From the cell containing the given text, extract its center point as (x, y) coordinate. 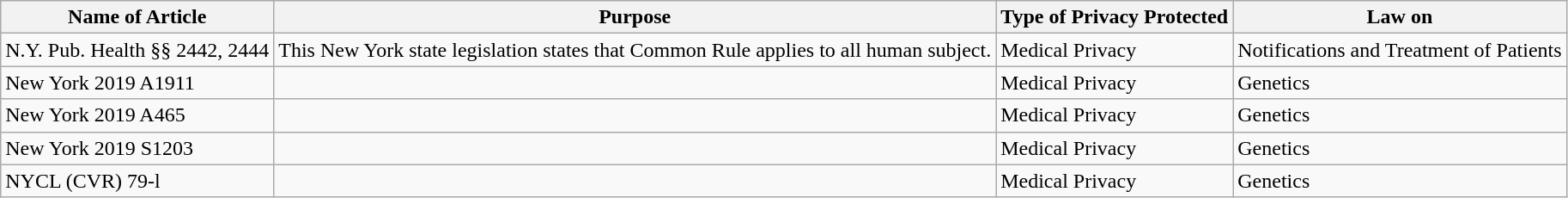
New York 2019 A1911 (137, 83)
Name of Article (137, 17)
NYCL (CVR) 79-l (137, 181)
This New York state legislation states that Common Rule applies to all human subject. (635, 50)
Type of Privacy Protected (1115, 17)
New York 2019 A465 (137, 115)
New York 2019 S1203 (137, 148)
Purpose (635, 17)
Law on (1400, 17)
Notifications and Treatment of Patients (1400, 50)
N.Y. Pub. Health §§ 2442, 2444 (137, 50)
